Provide the [x, y] coordinate of the cell's center where the given text is located.  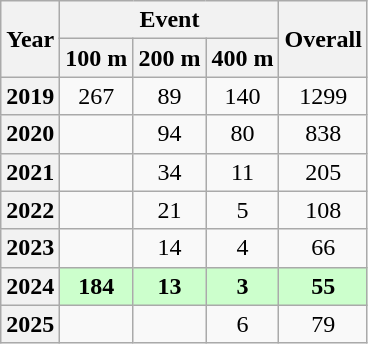
100 m [96, 58]
2021 [30, 172]
13 [170, 286]
14 [170, 248]
11 [242, 172]
108 [323, 210]
Event [170, 20]
80 [242, 134]
66 [323, 248]
94 [170, 134]
Year [30, 39]
200 m [170, 58]
2023 [30, 248]
184 [96, 286]
Overall [323, 39]
2024 [30, 286]
21 [170, 210]
6 [242, 324]
34 [170, 172]
4 [242, 248]
55 [323, 286]
2022 [30, 210]
267 [96, 96]
140 [242, 96]
2019 [30, 96]
2020 [30, 134]
79 [323, 324]
5 [242, 210]
2025 [30, 324]
3 [242, 286]
1299 [323, 96]
838 [323, 134]
89 [170, 96]
205 [323, 172]
400 m [242, 58]
